Output the [X, Y] coordinate of the center of the cell containing the given text.  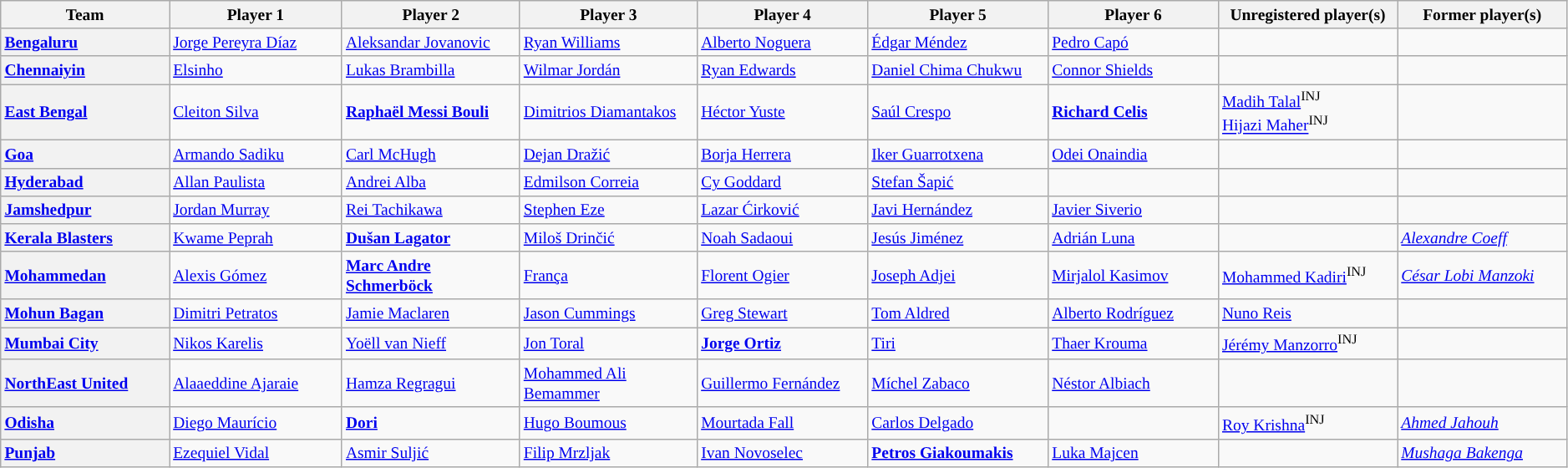
Greg Stewart [783, 313]
Cleiton Silva [256, 112]
Punjab [85, 453]
Player 4 [783, 15]
Iker Guarrotxena [958, 154]
Pedro Capó [1134, 42]
Dušan Lagator [431, 237]
Ivan Novoselec [783, 453]
Alberto Noguera [783, 42]
Unregistered player(s) [1307, 15]
Player 2 [431, 15]
Raphaël Messi Bouli [431, 112]
Chennaiyin [85, 70]
Jordan Murray [256, 209]
Dori [431, 423]
Madih TalalINJ Hijazi MaherINJ [1307, 112]
Dimitri Petratos [256, 313]
Ryan Edwards [783, 70]
Miloš Drinčić [608, 237]
Saúl Crespo [958, 112]
César Lobi Manzoki [1482, 276]
Tom Aldred [958, 313]
Player 1 [256, 15]
Jesús Jiménez [958, 237]
Kwame Peprah [256, 237]
Alberto Rodríguez [1134, 313]
Mohun Bagan [85, 313]
Édgar Méndez [958, 42]
Rei Tachikawa [431, 209]
Player 5 [958, 15]
Richard Celis [1134, 112]
Héctor Yuste [783, 112]
Mirjalol Kasimov [1134, 276]
Jason Cummings [608, 313]
Mourtada Fall [783, 423]
Alexandre Coeff [1482, 237]
Connor Shields [1134, 70]
Carlos Delgado [958, 423]
Míchel Zabaco [958, 383]
Néstor Albiach [1134, 383]
Thaer Krouma [1134, 343]
Odei Onaindia [1134, 154]
Alexis Gómez [256, 276]
Nuno Reis [1307, 313]
NorthEast United [85, 383]
Ryan Williams [608, 42]
Mohammed Ali Bemammer [608, 383]
Former player(s) [1482, 15]
Mumbai City [85, 343]
East Bengal [85, 112]
Borja Herrera [783, 154]
Marc Andre Schmerböck [431, 276]
Florent Ogier [783, 276]
Jorge Ortiz [783, 343]
Player 6 [1134, 15]
Edmilson Correia [608, 182]
França [608, 276]
Dejan Dražić [608, 154]
Allan Paulista [256, 182]
Luka Majcen [1134, 453]
Javi Hernández [958, 209]
Mohammedan [85, 276]
Yoëll van Nieff [431, 343]
Aleksandar Jovanovic [431, 42]
Hugo Boumous [608, 423]
Bengaluru [85, 42]
Armando Sadiku [256, 154]
Wilmar Jordán [608, 70]
Nikos Karelis [256, 343]
Player 3 [608, 15]
Diego Maurício [256, 423]
Asmir Suljić [431, 453]
Petros Giakoumakis [958, 453]
Ahmed Jahouh [1482, 423]
Mushaga Bakenga [1482, 453]
Dimitrios Diamantakos [608, 112]
Tiri [958, 343]
Javier Siverio [1134, 209]
Cy Goddard [783, 182]
Jamie Maclaren [431, 313]
Jérémy ManzorroINJ [1307, 343]
Noah Sadaoui [783, 237]
Kerala Blasters [85, 237]
Elsinho [256, 70]
Alaaeddine Ajaraie [256, 383]
Goa [85, 154]
Lukas Brambilla [431, 70]
Mohammed KadiriINJ [1307, 276]
Stephen Eze [608, 209]
Odisha [85, 423]
Lazar Ćirković [783, 209]
Hyderabad [85, 182]
Jorge Pereyra Díaz [256, 42]
Stefan Šapić [958, 182]
Daniel Chima Chukwu [958, 70]
Roy KrishnaINJ [1307, 423]
Joseph Adjei [958, 276]
Ezequiel Vidal [256, 453]
Adrián Luna [1134, 237]
Jon Toral [608, 343]
Andrei Alba [431, 182]
Guillermo Fernández [783, 383]
Hamza Regragui [431, 383]
Carl McHugh [431, 154]
Jamshedpur [85, 209]
Filip Mrzljak [608, 453]
Team [85, 15]
